Return (X, Y) of the center of cell containing provided text 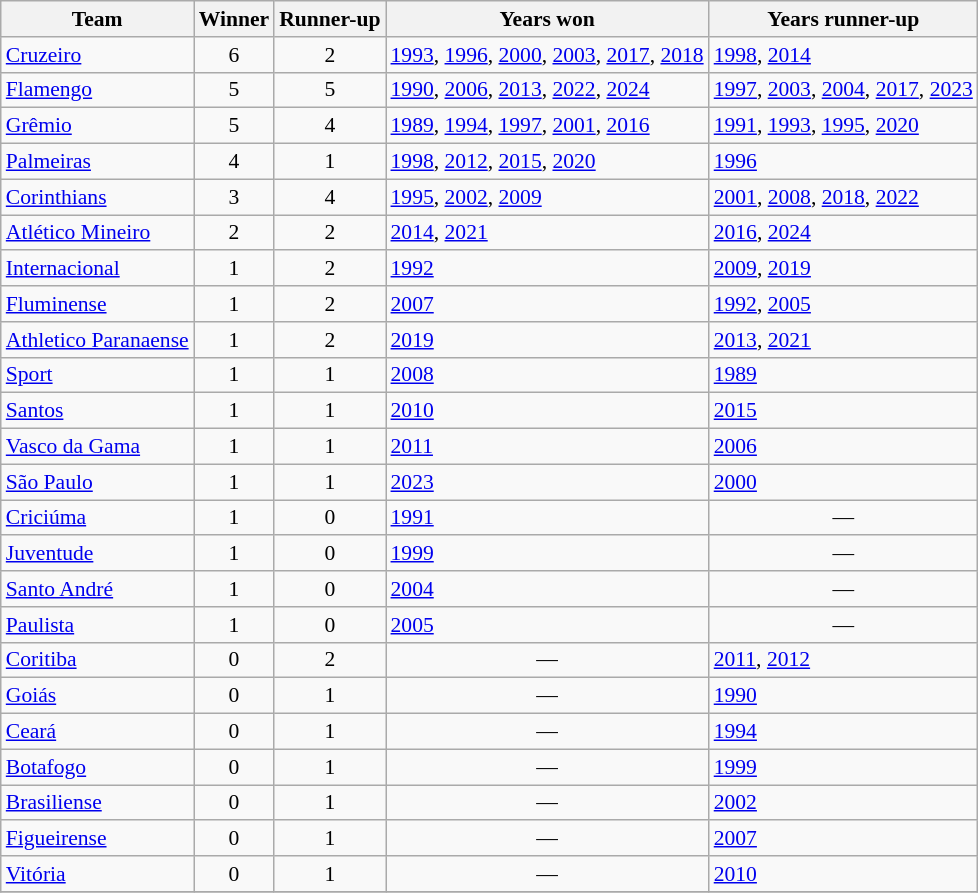
Sport (98, 375)
Vasco da Gama (98, 447)
1993, 1996, 2000, 2003, 2017, 2018 (548, 55)
Santos (98, 411)
1996 (844, 162)
Brasiliense (98, 803)
Flamengo (98, 90)
1989, 1994, 1997, 2001, 2016 (548, 126)
2006 (844, 447)
Goiás (98, 696)
1994 (844, 732)
Grêmio (98, 126)
2005 (548, 625)
2019 (548, 340)
1990 (844, 696)
1997, 2003, 2004, 2017, 2023 (844, 90)
2009, 2019 (844, 269)
2016, 2024 (844, 233)
Figueirense (98, 839)
Internacional (98, 269)
1991 (548, 518)
2023 (548, 482)
Athletico Paranaense (98, 340)
Juventude (98, 554)
2000 (844, 482)
2013, 2021 (844, 340)
Cruzeiro (98, 55)
2002 (844, 803)
1991, 1993, 1995, 2020 (844, 126)
Coritiba (98, 660)
2011 (548, 447)
Runner-up (330, 19)
Vitória (98, 874)
1990, 2006, 2013, 2022, 2024 (548, 90)
São Paulo (98, 482)
Years runner-up (844, 19)
1992 (548, 269)
2011, 2012 (844, 660)
1995, 2002, 2009 (548, 197)
Botafogo (98, 767)
Criciúma (98, 518)
2008 (548, 375)
Team (98, 19)
Years won (548, 19)
Ceará (98, 732)
Corinthians (98, 197)
2001, 2008, 2018, 2022 (844, 197)
Atlético Mineiro (98, 233)
Paulista (98, 625)
1992, 2005 (844, 304)
1989 (844, 375)
1998, 2014 (844, 55)
Winner (234, 19)
1998, 2012, 2015, 2020 (548, 162)
2015 (844, 411)
3 (234, 197)
6 (234, 55)
Santo André (98, 589)
Palmeiras (98, 162)
Fluminense (98, 304)
2004 (548, 589)
2014, 2021 (548, 233)
